Capture the cell that displays the provided text and extract its [x, y] central coordinate. 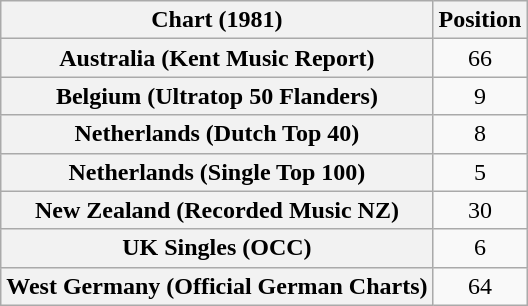
Australia (Kent Music Report) [217, 58]
64 [480, 286]
New Zealand (Recorded Music NZ) [217, 210]
UK Singles (OCC) [217, 248]
Netherlands (Single Top 100) [217, 172]
6 [480, 248]
Chart (1981) [217, 20]
Position [480, 20]
West Germany (Official German Charts) [217, 286]
5 [480, 172]
Belgium (Ultratop 50 Flanders) [217, 96]
9 [480, 96]
30 [480, 210]
8 [480, 134]
66 [480, 58]
Netherlands (Dutch Top 40) [217, 134]
